Return the [X, Y] coordinate for the center point of the cell that contains the specified text.  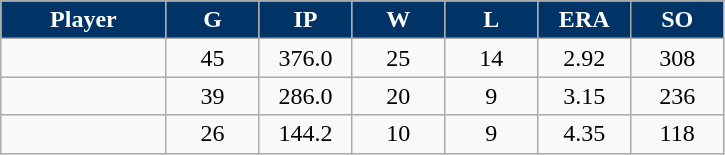
SO [678, 20]
39 [212, 96]
IP [306, 20]
ERA [584, 20]
4.35 [584, 134]
118 [678, 134]
25 [398, 58]
308 [678, 58]
G [212, 20]
26 [212, 134]
3.15 [584, 96]
W [398, 20]
Player [84, 20]
14 [492, 58]
20 [398, 96]
286.0 [306, 96]
45 [212, 58]
236 [678, 96]
10 [398, 134]
376.0 [306, 58]
2.92 [584, 58]
144.2 [306, 134]
L [492, 20]
